Determine the (x, y) coordinate at the center of the cell enclosing the given text.  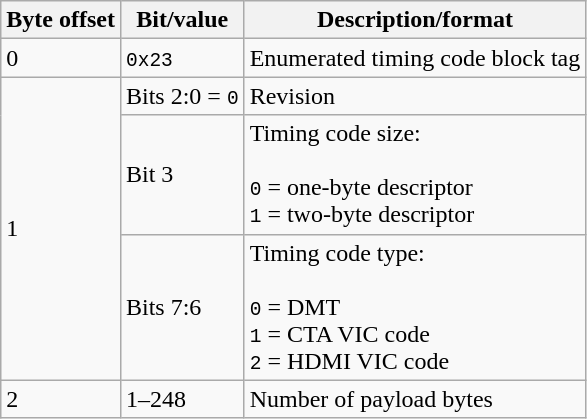
2 (61, 399)
Bits 2:0 = 0 (182, 96)
Timing code type:0 = DMT 1 = CTA VIC code 2 = HDMI VIC code (415, 307)
Bit 3 (182, 174)
Timing code size:0 = one-byte descriptor 1 = two-byte descriptor (415, 174)
Description/format (415, 20)
1 (61, 228)
Revision (415, 96)
Byte offset (61, 20)
Bits 7:6 (182, 307)
Number of payload bytes (415, 399)
Bit/value (182, 20)
1–248 (182, 399)
Enumerated timing code block tag (415, 58)
0 (61, 58)
0x23 (182, 58)
